Identify which cell holds the provided text, then report its (X, Y) central coordinate. 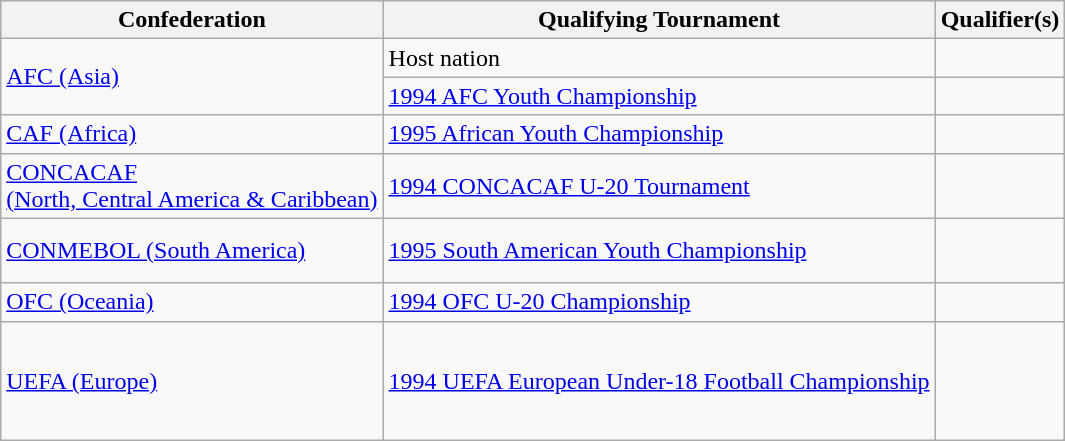
1994 UEFA European Under-18 Football Championship (659, 380)
CONMEBOL (South America) (192, 250)
1994 OFC U-20 Championship (659, 302)
OFC (Oceania) (192, 302)
1994 CONCACAF U-20 Tournament (659, 186)
AFC (Asia) (192, 77)
Host nation (659, 58)
1994 AFC Youth Championship (659, 96)
CAF (Africa) (192, 134)
1995 African Youth Championship (659, 134)
Qualifier(s) (1000, 20)
Confederation (192, 20)
CONCACAF (North, Central America & Caribbean) (192, 186)
1995 South American Youth Championship (659, 250)
UEFA (Europe) (192, 380)
Qualifying Tournament (659, 20)
